Extract the (x, y) coordinate from the center of the cell holding the provided text.  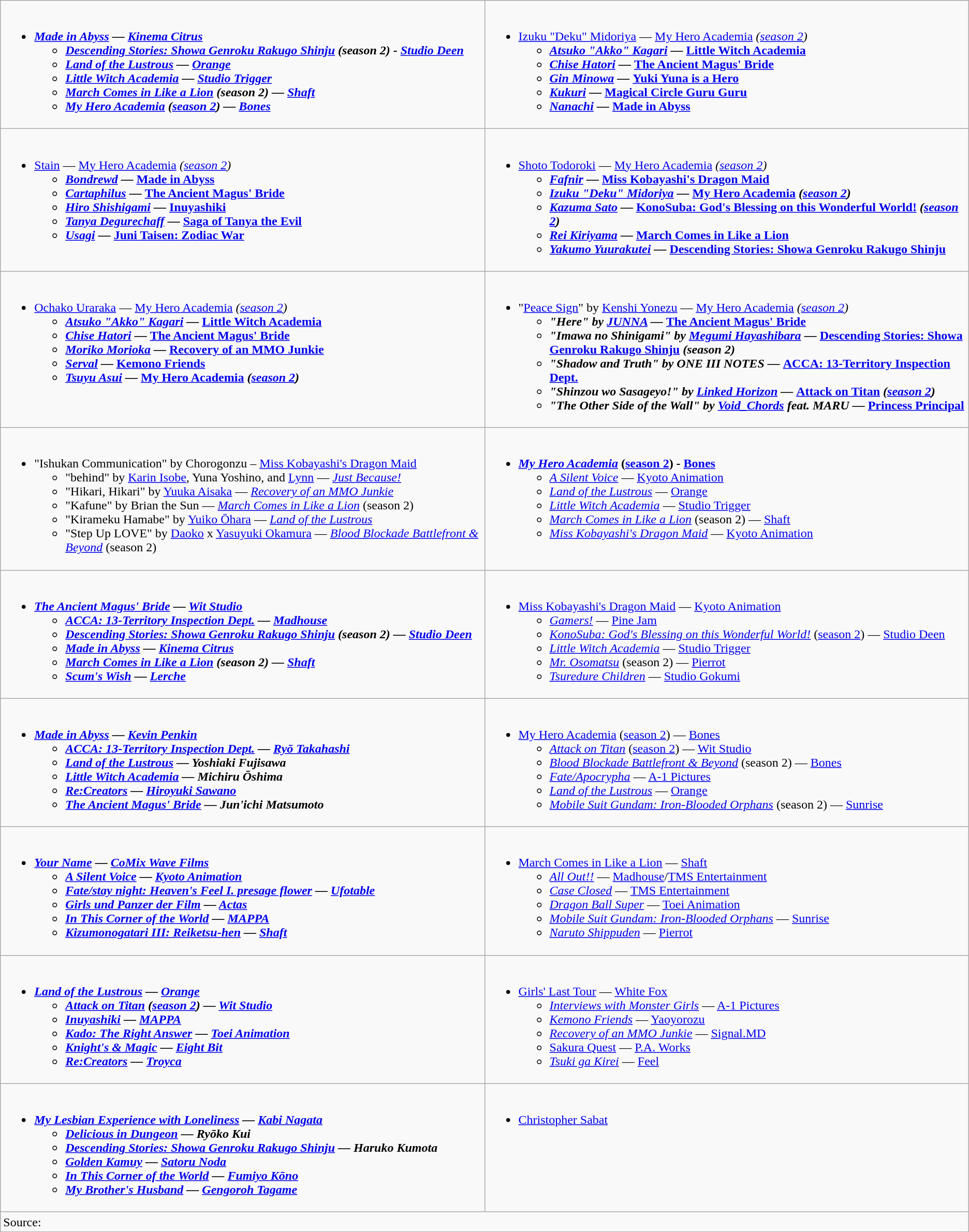
Christopher Sabat (727, 1148)
Source: (485, 1222)
